For the text-containing cell, return its midpoint in [x, y] coordinate format. 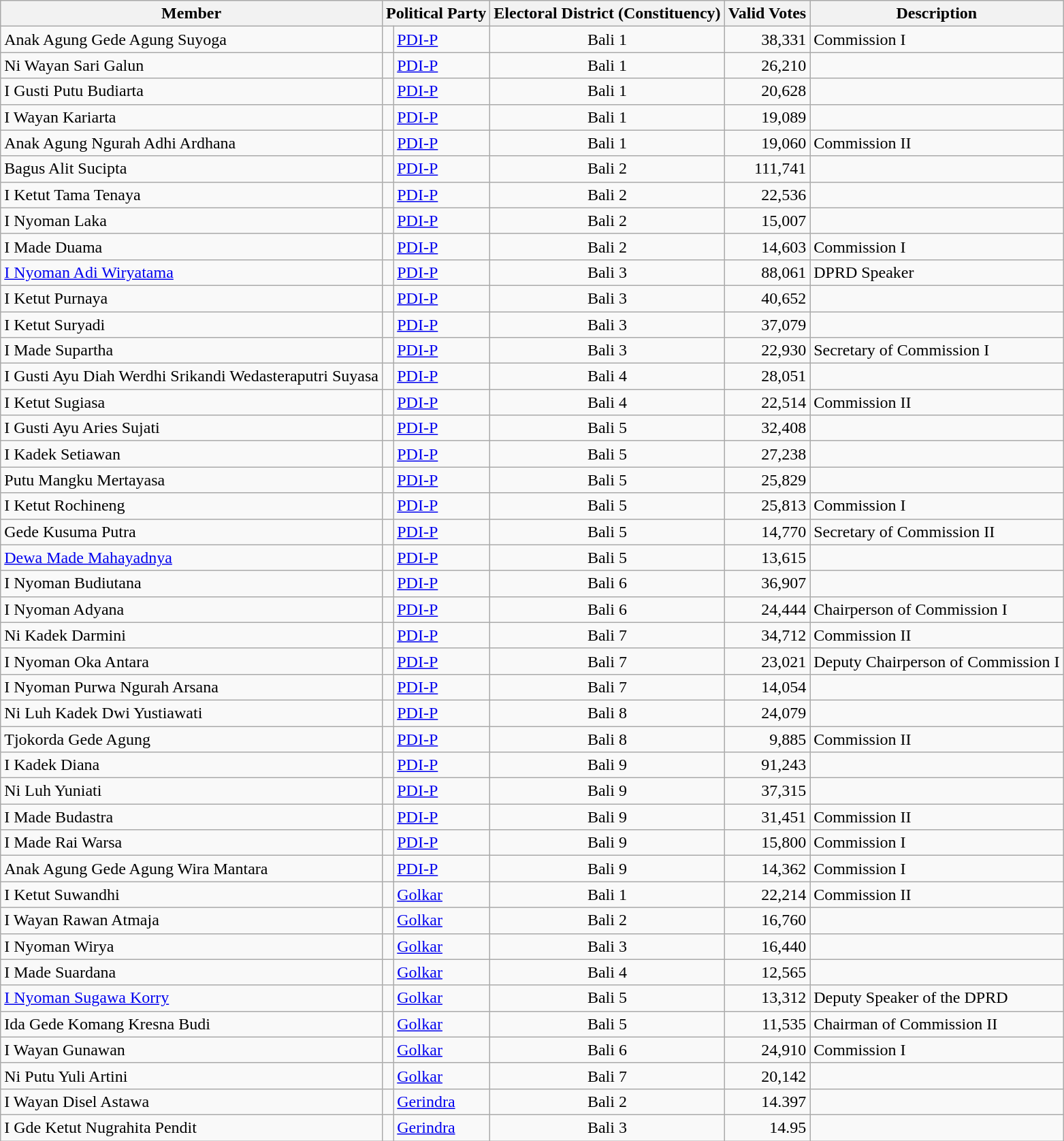
14,362 [767, 869]
Ida Gede Komang Kresna Budi [192, 1024]
Bagus Alit Sucipta [192, 169]
I Nyoman Oka Antara [192, 661]
Electoral District (Constituency) [607, 14]
24,910 [767, 1050]
22,214 [767, 895]
I Made Suardana [192, 972]
14.397 [767, 1102]
15,800 [767, 843]
13,312 [767, 998]
111,741 [767, 169]
I Made Supartha [192, 351]
I Nyoman Laka [192, 221]
23,021 [767, 661]
I Made Rai Warsa [192, 843]
Deputy Speaker of the DPRD [937, 998]
19,089 [767, 117]
I Gusti Putu Budiarta [192, 91]
I Nyoman Purwa Ngurah Arsana [192, 687]
11,535 [767, 1024]
31,451 [767, 817]
Member [192, 14]
Anak Agung Ngurah Adhi Ardhana [192, 143]
Secretary of Commission I [937, 351]
20,628 [767, 91]
I Gusti Ayu Diah Werdhi Srikandi Wedasteraputri Suyasa [192, 376]
27,238 [767, 454]
I Kadek Setiawan [192, 454]
14,603 [767, 246]
25,829 [767, 480]
91,243 [767, 765]
I Made Duama [192, 246]
12,565 [767, 972]
I Nyoman Adyana [192, 609]
Ni Luh Yuniati [192, 791]
9,885 [767, 739]
14.95 [767, 1127]
Anak Agung Gede Agung Wira Mantara [192, 869]
Chairperson of Commission I [937, 609]
22,536 [767, 195]
Gede Kusuma Putra [192, 532]
Chairman of Commission II [937, 1024]
26,210 [767, 65]
Ni Luh Kadek Dwi Yustiawati [192, 713]
I Ketut Purnaya [192, 298]
I Nyoman Budiutana [192, 583]
22,514 [767, 402]
I Ketut Suwandhi [192, 895]
16,760 [767, 920]
Ni Kadek Darmini [192, 635]
28,051 [767, 376]
Ni Wayan Sari Galun [192, 65]
I Ketut Tama Tenaya [192, 195]
24,444 [767, 609]
15,007 [767, 221]
Putu Mangku Mertayasa [192, 480]
I Kadek Diana [192, 765]
88,061 [767, 272]
I Wayan Gunawan [192, 1050]
Ni Putu Yuli Artini [192, 1076]
13,615 [767, 558]
DPRD Speaker [937, 272]
Dewa Made Mahayadnya [192, 558]
I Ketut Sugiasa [192, 402]
16,440 [767, 946]
Valid Votes [767, 14]
24,079 [767, 713]
I Gde Ketut Nugrahita Pendit [192, 1127]
32,408 [767, 428]
Secretary of Commission II [937, 532]
14,054 [767, 687]
I Nyoman Adi Wiryatama [192, 272]
19,060 [767, 143]
I Nyoman Wirya [192, 946]
Anak Agung Gede Agung Suyoga [192, 39]
I Ketut Suryadi [192, 325]
22,930 [767, 351]
36,907 [767, 583]
Tjokorda Gede Agung [192, 739]
I Wayan Disel Astawa [192, 1102]
Political Party [436, 14]
20,142 [767, 1076]
25,813 [767, 506]
Description [937, 14]
38,331 [767, 39]
I Wayan Rawan Atmaja [192, 920]
Deputy Chairperson of Commission I [937, 661]
I Nyoman Sugawa Korry [192, 998]
I Ketut Rochineng [192, 506]
I Gusti Ayu Aries Sujati [192, 428]
37,315 [767, 791]
I Made Budastra [192, 817]
40,652 [767, 298]
I Wayan Kariarta [192, 117]
34,712 [767, 635]
14,770 [767, 532]
37,079 [767, 325]
